Extract the (X, Y) coordinate from the center of the cell holding the provided text.  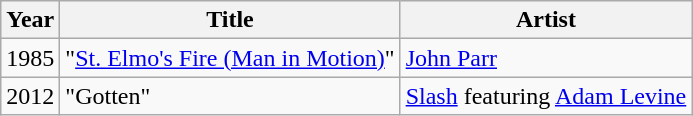
Artist (546, 20)
Title (230, 20)
1985 (30, 58)
Slash featuring Adam Levine (546, 96)
"Gotten" (230, 96)
"St. Elmo's Fire (Man in Motion)" (230, 58)
2012 (30, 96)
Year (30, 20)
John Parr (546, 58)
